From the cell containing the given text, extract its center point as (X, Y) coordinate. 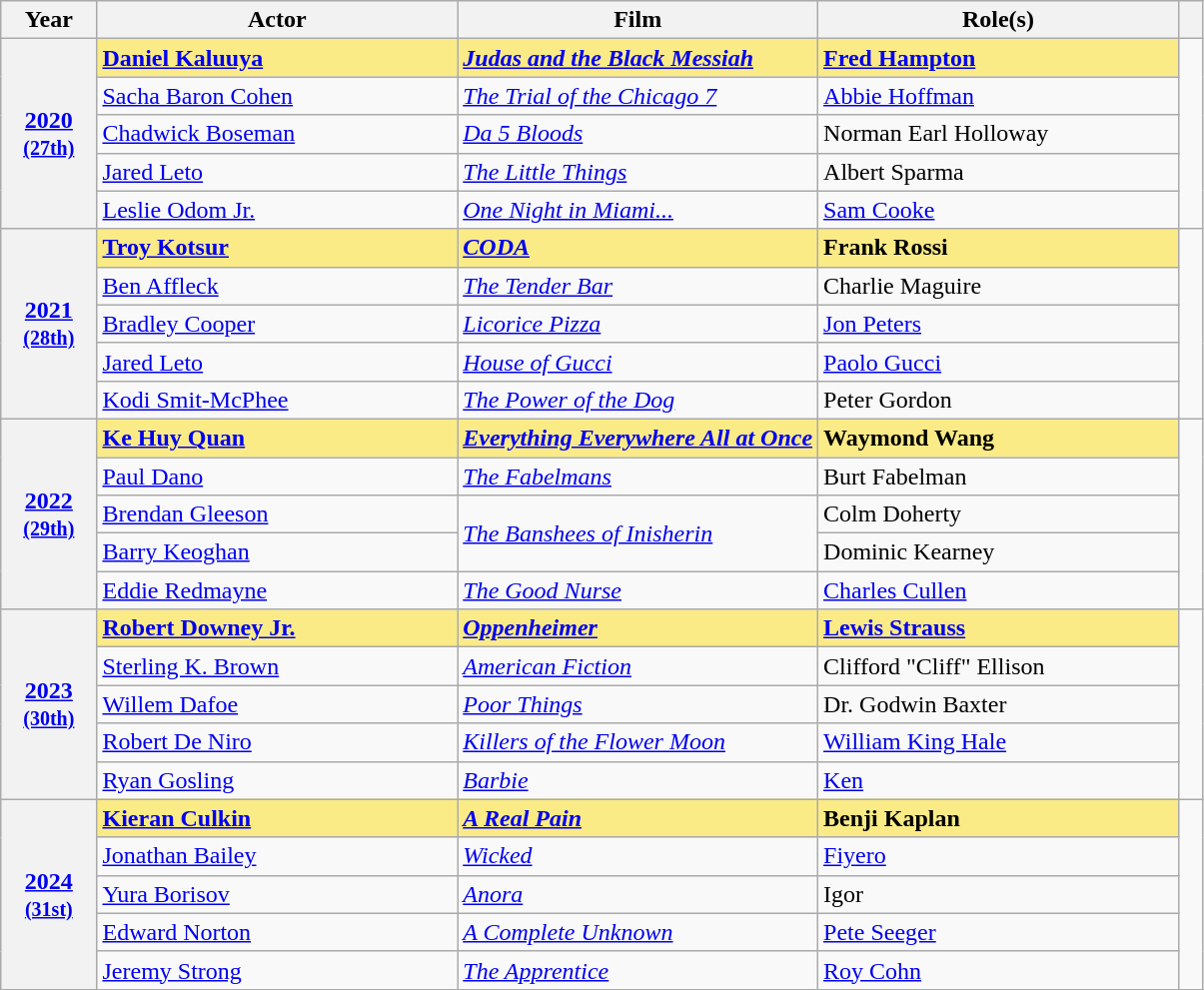
A Complete Unknown (637, 932)
Peter Gordon (999, 400)
Fiyero (999, 856)
Judas and the Black Messiah (637, 58)
2020(27th) (49, 134)
Ke Huy Quan (278, 438)
Edward Norton (278, 932)
Barbie (637, 780)
Poor Things (637, 704)
Pete Seeger (999, 932)
Colm Doherty (999, 514)
The Banshees of Inisherin (637, 533)
Bradley Cooper (278, 324)
The Apprentice (637, 970)
William King Hale (999, 742)
Killers of the Flower Moon (637, 742)
Roy Cohn (999, 970)
Barry Keoghan (278, 552)
Waymond Wang (999, 438)
Leslie Odom Jr. (278, 210)
Fred Hampton (999, 58)
Chadwick Boseman (278, 134)
Ben Affleck (278, 286)
Igor (999, 894)
2023(30th) (49, 704)
Everything Everywhere All at Once (637, 438)
Lewis Strauss (999, 628)
Anora (637, 894)
Yura Borisov (278, 894)
The Fabelmans (637, 477)
Role(s) (999, 20)
The Good Nurse (637, 590)
Dr. Godwin Baxter (999, 704)
Clifford "Cliff" Ellison (999, 666)
2022(29th) (49, 513)
Brendan Gleeson (278, 514)
Frank Rossi (999, 248)
Actor (278, 20)
Ken (999, 780)
Da 5 Bloods (637, 134)
Film (637, 20)
Abbie Hoffman (999, 96)
Kieran Culkin (278, 818)
Sam Cooke (999, 210)
Sacha Baron Cohen (278, 96)
Norman Earl Holloway (999, 134)
Charles Cullen (999, 590)
Dominic Kearney (999, 552)
Ryan Gosling (278, 780)
The Little Things (637, 172)
A Real Pain (637, 818)
Eddie Redmayne (278, 590)
Charlie Maguire (999, 286)
Paolo Gucci (999, 362)
Benji Kaplan (999, 818)
Jeremy Strong (278, 970)
The Trial of the Chicago 7 (637, 96)
Troy Kotsur (278, 248)
The Tender Bar (637, 286)
Wicked (637, 856)
Jonathan Bailey (278, 856)
Kodi Smit-McPhee (278, 400)
Year (49, 20)
Sterling K. Brown (278, 666)
Robert De Niro (278, 742)
Albert Sparma (999, 172)
The Power of the Dog (637, 400)
Paul Dano (278, 477)
House of Gucci (637, 362)
CODA (637, 248)
2021(28th) (49, 324)
2024(31st) (49, 894)
Daniel Kaluuya (278, 58)
American Fiction (637, 666)
Licorice Pizza (637, 324)
Jon Peters (999, 324)
Willem Dafoe (278, 704)
Oppenheimer (637, 628)
Burt Fabelman (999, 477)
One Night in Miami... (637, 210)
Robert Downey Jr. (278, 628)
